Search for the cell housing the specified text and yield its [x, y] center coordinate. 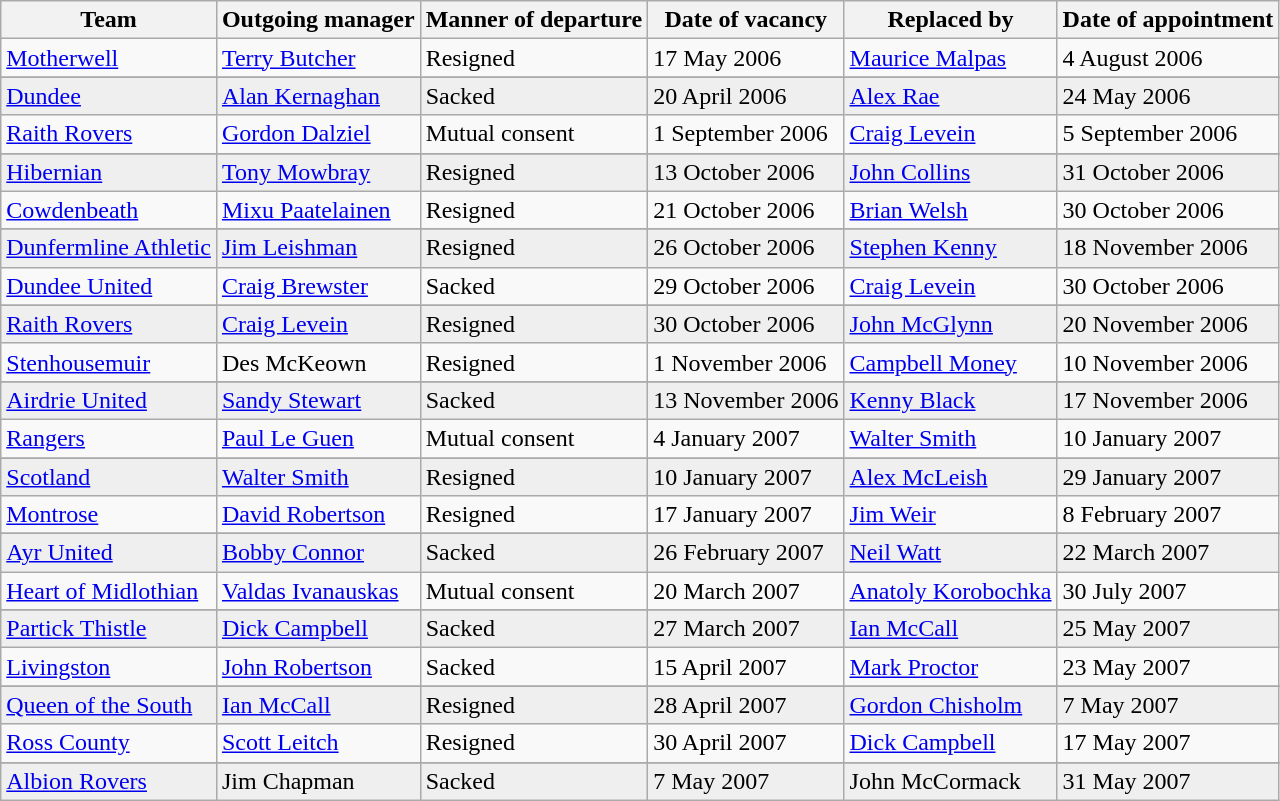
Motherwell [109, 58]
29 October 2006 [746, 286]
Montrose [109, 515]
15 April 2007 [746, 667]
Date of appointment [1168, 20]
Alex McLeish [950, 477]
Scott Leitch [318, 743]
Jim Chapman [318, 781]
Queen of the South [109, 705]
Dundee United [109, 286]
Stenhousemuir [109, 362]
Campbell Money [950, 362]
17 January 2007 [746, 515]
Mark Proctor [950, 667]
20 April 2006 [746, 96]
10 November 2006 [1168, 362]
Alex Rae [950, 96]
Rangers [109, 438]
20 November 2006 [1168, 324]
1 November 2006 [746, 362]
Dunfermline Athletic [109, 248]
Des McKeown [318, 362]
Cowdenbeath [109, 210]
5 September 2006 [1168, 134]
Neil Watt [950, 553]
30 April 2007 [746, 743]
Heart of Midlothian [109, 591]
Date of vacancy [746, 20]
Dundee [109, 96]
13 November 2006 [746, 400]
Jim Weir [950, 515]
23 May 2007 [1168, 667]
17 November 2006 [1168, 400]
Scotland [109, 477]
27 March 2007 [746, 629]
26 October 2006 [746, 248]
Livingston [109, 667]
John Robertson [318, 667]
Team [109, 20]
Outgoing manager [318, 20]
30 July 2007 [1168, 591]
Anatoly Korobochka [950, 591]
25 May 2007 [1168, 629]
John McGlynn [950, 324]
8 February 2007 [1168, 515]
Ross County [109, 743]
Terry Butcher [318, 58]
Gordon Chisholm [950, 705]
Gordon Dalziel [318, 134]
Paul Le Guen [318, 438]
24 May 2006 [1168, 96]
31 October 2006 [1168, 172]
17 May 2007 [1168, 743]
Replaced by [950, 20]
Jim Leishman [318, 248]
Valdas Ivanauskas [318, 591]
Mixu Paatelainen [318, 210]
1 September 2006 [746, 134]
26 February 2007 [746, 553]
Brian Welsh [950, 210]
4 August 2006 [1168, 58]
4 January 2007 [746, 438]
John Collins [950, 172]
Alan Kernaghan [318, 96]
Ayr United [109, 553]
22 March 2007 [1168, 553]
29 January 2007 [1168, 477]
28 April 2007 [746, 705]
17 May 2006 [746, 58]
Partick Thistle [109, 629]
Airdrie United [109, 400]
Bobby Connor [318, 553]
Kenny Black [950, 400]
Albion Rovers [109, 781]
20 March 2007 [746, 591]
Tony Mowbray [318, 172]
Manner of departure [534, 20]
Stephen Kenny [950, 248]
Sandy Stewart [318, 400]
31 May 2007 [1168, 781]
Craig Brewster [318, 286]
21 October 2006 [746, 210]
Maurice Malpas [950, 58]
18 November 2006 [1168, 248]
David Robertson [318, 515]
John McCormack [950, 781]
13 October 2006 [746, 172]
Hibernian [109, 172]
